Identify which cell holds the provided text, then report its (x, y) central coordinate. 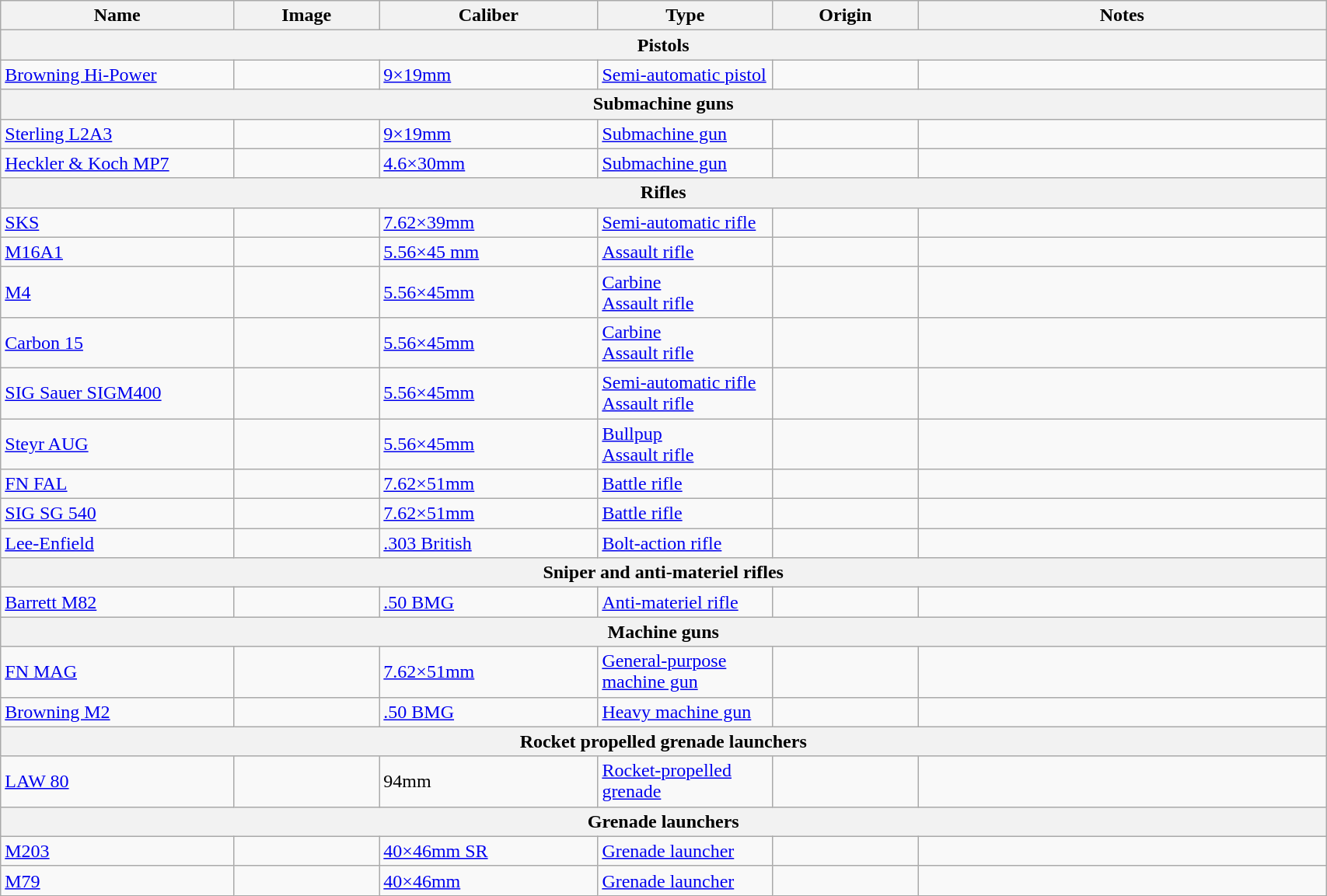
FN MAG (117, 671)
Sniper and anti-materiel rifles (664, 573)
M79 (117, 880)
SKS (117, 222)
40×46mm SR (488, 851)
FN FAL (117, 484)
5.56×45 mm (488, 252)
Sterling L2A3 (117, 134)
Submachine guns (664, 104)
40×46mm (488, 880)
.303 British (488, 543)
7.62×39mm (488, 222)
Bolt-action rifle (686, 543)
M4 (117, 292)
Anti-materiel rifle (686, 602)
Browning M2 (117, 712)
Image (306, 16)
Semi-automatic rifleAssault rifle (686, 393)
Browning Hi-Power (117, 75)
Rifles (664, 193)
Steyr AUG (117, 443)
SIG Sauer SIGM400 (117, 393)
Origin (846, 16)
Grenade launchers (664, 821)
Type (686, 16)
Name (117, 16)
Lee-Enfield (117, 543)
General-purpose machine gun (686, 671)
Rocket-propelled grenade (686, 782)
M203 (117, 851)
Heavy machine gun (686, 712)
BullpupAssault rifle (686, 443)
Carbon 15 (117, 342)
Semi-automatic pistol (686, 75)
Machine guns (664, 632)
Assault rifle (686, 252)
Pistols (664, 45)
SIG SG 540 (117, 514)
Barrett M82 (117, 602)
Notes (1123, 16)
M16A1 (117, 252)
94mm (488, 782)
Heckler & Koch MP7 (117, 163)
Semi-automatic rifle (686, 222)
Rocket propelled grenade launchers (664, 741)
4.6×30mm (488, 163)
LAW 80 (117, 782)
Caliber (488, 16)
